Locate the cell with the specified text and output its [x, y] center coordinate. 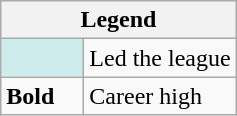
Legend [118, 20]
Career high [160, 96]
Led the league [160, 58]
Bold [42, 96]
